Determine the (x, y) coordinate at the center of the cell enclosing the given text.  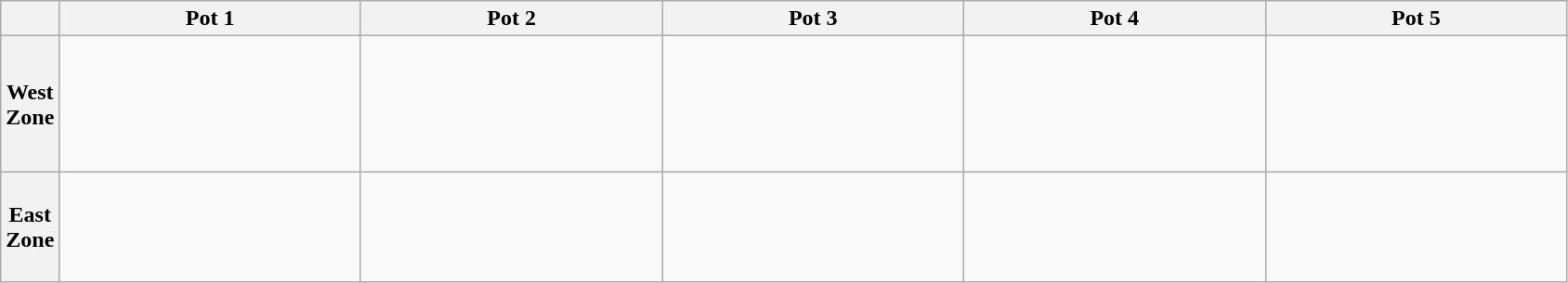
Pot 1 (210, 19)
East Zone (30, 226)
West Zone (30, 104)
Pot 3 (814, 19)
Pot 5 (1416, 19)
Pot 2 (511, 19)
Pot 4 (1115, 19)
